Determine the [x, y] coordinate at the center of the cell enclosing the given text.  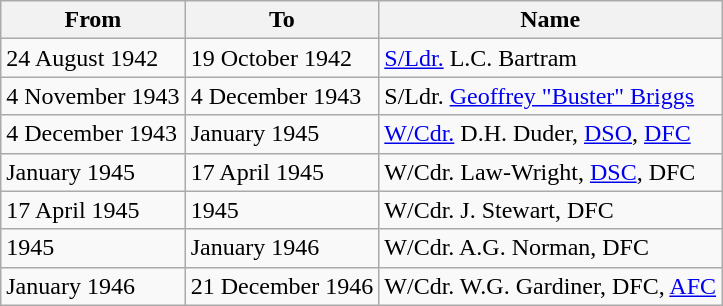
To [282, 20]
S/Ldr. L.C. Bartram [550, 58]
24 August 1942 [93, 58]
From [93, 20]
19 October 1942 [282, 58]
4 November 1943 [93, 96]
W/Cdr. A.G. Norman, DFC [550, 248]
21 December 1946 [282, 286]
W/Cdr. Law-Wright, DSC, DFC [550, 172]
W/Cdr. W.G. Gardiner, DFC, AFC [550, 286]
W/Cdr. J. Stewart, DFC [550, 210]
W/Cdr. D.H. Duder, DSO, DFC [550, 134]
S/Ldr. Geoffrey "Buster" Briggs [550, 96]
Name [550, 20]
